From the cell containing the given text, extract its center point as (X, Y) coordinate. 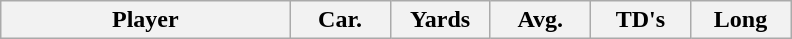
Car. (340, 20)
Yards (440, 20)
Avg. (540, 20)
Long (740, 20)
Player (146, 20)
TD's (640, 20)
